Capture the cell that displays the provided text and extract its [x, y] central coordinate. 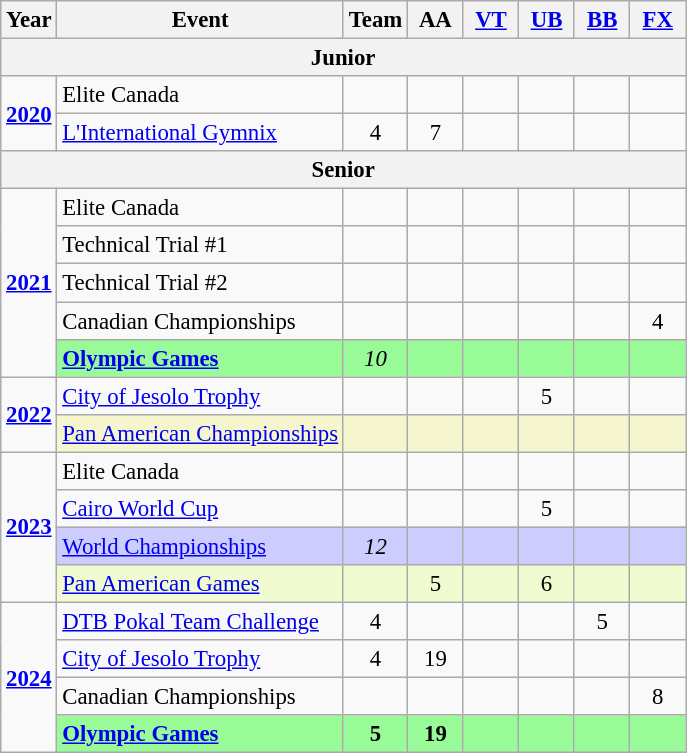
6 [547, 584]
2023 [29, 527]
Junior [344, 58]
BB [602, 20]
FX [658, 20]
10 [375, 358]
Senior [344, 170]
2024 [29, 677]
2020 [29, 114]
VT [491, 20]
Pan American Games [200, 584]
Technical Trial #1 [200, 245]
Year [29, 20]
L'International Gymnix [200, 133]
World Championships [200, 546]
AA [436, 20]
Cairo World Cup [200, 509]
7 [436, 133]
UB [547, 20]
2021 [29, 283]
Team [375, 20]
12 [375, 546]
Pan American Championships [200, 433]
8 [658, 697]
DTB Pokal Team Challenge [200, 621]
Event [200, 20]
2022 [29, 414]
Technical Trial #2 [200, 283]
